Identify which cell holds the provided text, then report its (X, Y) central coordinate. 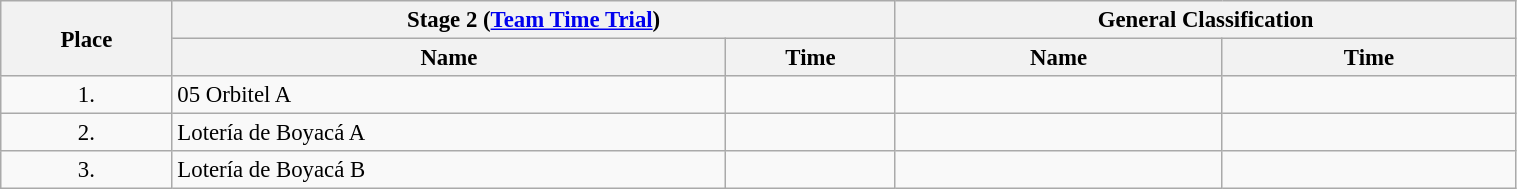
Lotería de Boyacá B (449, 170)
2. (86, 133)
Lotería de Boyacá A (449, 133)
05 Orbitel A (449, 95)
Place (86, 38)
1. (86, 95)
General Classification (1206, 20)
Stage 2 (Team Time Trial) (534, 20)
3. (86, 170)
